Provide the [x, y] coordinate of the cell's center where the given text is located.  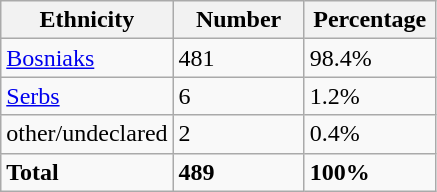
1.2% [370, 96]
98.4% [370, 58]
Percentage [370, 20]
other/undeclared [87, 134]
Serbs [87, 96]
489 [238, 172]
Bosniaks [87, 58]
Total [87, 172]
481 [238, 58]
0.4% [370, 134]
100% [370, 172]
Ethnicity [87, 20]
6 [238, 96]
Number [238, 20]
2 [238, 134]
